Return the [x, y] coordinate for the center point of the cell that contains the specified text.  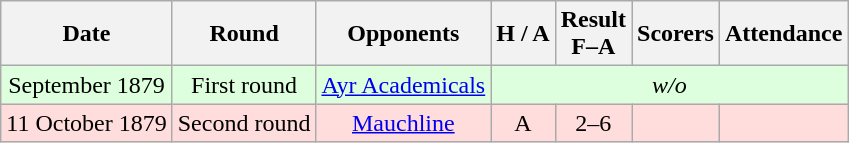
H / A [523, 34]
11 October 1879 [86, 123]
Round [244, 34]
w/o [670, 85]
Ayr Academicals [404, 85]
September 1879 [86, 85]
ResultF–A [593, 34]
Opponents [404, 34]
Date [86, 34]
Mauchline [404, 123]
A [523, 123]
Attendance [783, 34]
2–6 [593, 123]
Second round [244, 123]
First round [244, 85]
Scorers [676, 34]
